Output the [x, y] coordinate of the center of the cell containing the given text.  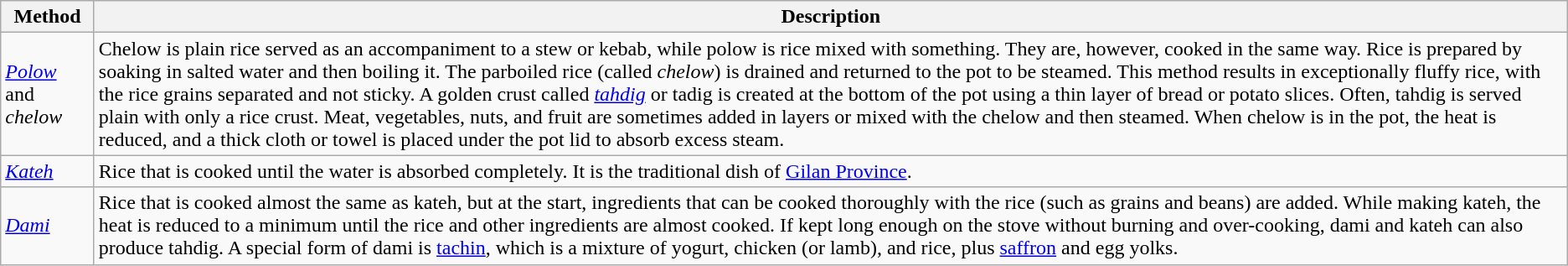
Method [48, 17]
Description [831, 17]
Polow and chelow [48, 94]
Rice that is cooked until the water is absorbed completely. It is the traditional dish of Gilan Province. [831, 171]
Dami [48, 226]
Kateh [48, 171]
